Find where the given text appears and provide that cell's center as [X, Y] coordinate. 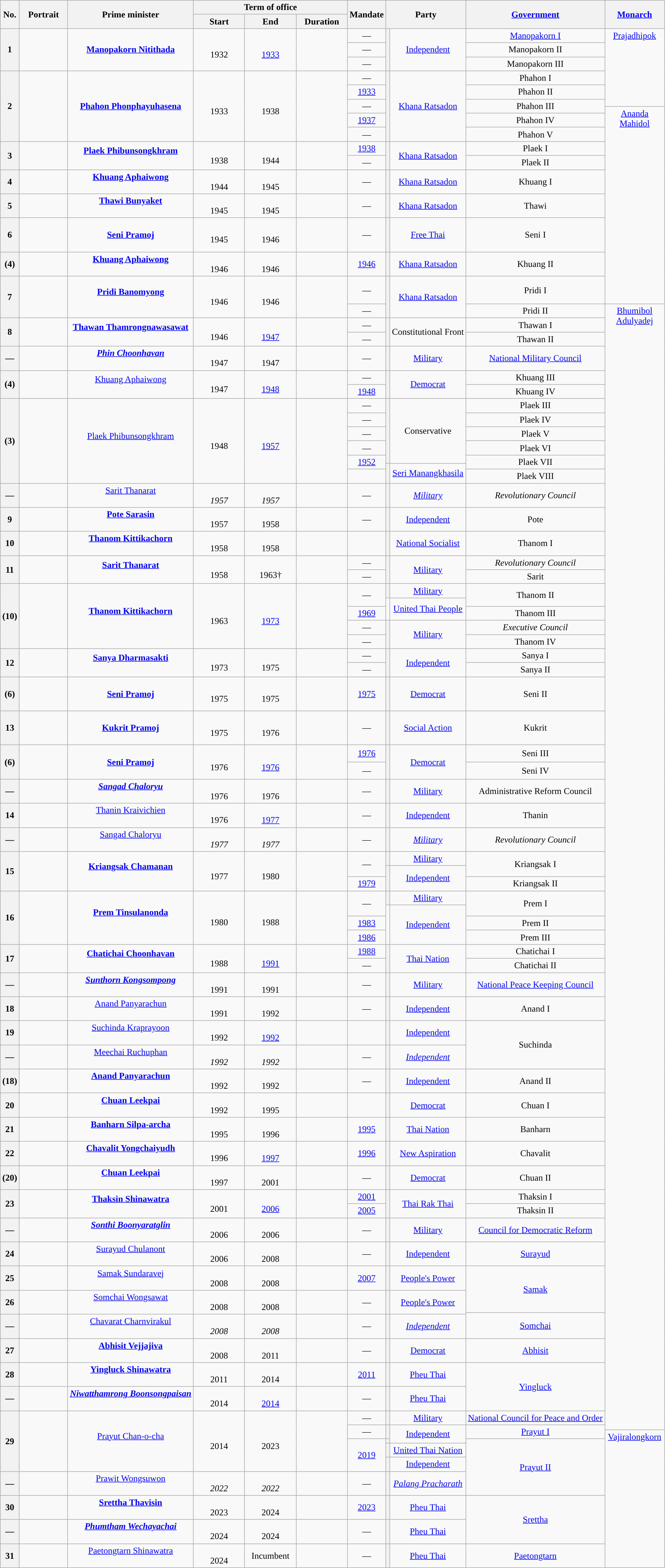
Thaksin II [535, 1211]
Thai Rak Thai [428, 1204]
Somchai [535, 1325]
Phahon V [535, 134]
Pridi II [535, 311]
Seri Manangkhasila [428, 473]
Sanya I [535, 656]
Chavarat Charnvirakul [131, 1326]
Sonthi Boonyaratglin [131, 1230]
25 [10, 1278]
1963 [219, 616]
2 [10, 106]
Party [426, 14]
17 [10, 958]
(10) [10, 616]
1979 [366, 884]
Sunthorn Kongsompong [131, 985]
Phahon Phonphayuhasena [131, 106]
Prem II [535, 923]
Seni IV [535, 771]
Thanom IV [535, 642]
Thawi Bunyaket [131, 206]
Manopakorn III [535, 64]
Thaksin Shinawatra [131, 1204]
Sanya II [535, 670]
Manopakorn I [535, 36]
Seni II [535, 694]
Chatichai Choonhavan [131, 958]
9 [10, 520]
Phahon IV [535, 120]
Social Action [428, 728]
Bhumibol Adulyadej [635, 867]
Niwatthamrong Boonsongpaisan [131, 1399]
Plaek V [535, 434]
Pote [535, 520]
Plaek III [535, 406]
Manopakorn II [535, 50]
Kriangsak I [535, 864]
Thawan I [535, 325]
1932 [219, 50]
Palang Pracharath [428, 1483]
1937 [366, 120]
Chatichai II [535, 965]
Prajadhipok [635, 67]
28 [10, 1375]
Anand II [535, 1081]
Free Thai [428, 235]
Chuan II [535, 1177]
11 [10, 570]
Abhisit Vejjajiva [131, 1350]
Banharn [535, 1129]
Duration [322, 21]
(3) [10, 441]
1986 [366, 937]
26 [10, 1302]
22 [10, 1154]
Suchinda [535, 1045]
19 [10, 1033]
Vajiralongkorn [635, 1499]
Incumbent [271, 1555]
Chavalit Yongchaiyudh [131, 1154]
Seni III [535, 754]
Banharn Silpa-archa [131, 1129]
National Peace Keeping Council [535, 985]
Kukrit [535, 728]
1 [10, 50]
Pote Sarasin [131, 520]
Prayut II [535, 1467]
Thanom I [535, 543]
United Thai Nation [428, 1450]
Thanom III [535, 613]
Plaek VIII [535, 476]
Paetongtarn [535, 1555]
Ananda Mahidol [635, 205]
Government [535, 14]
Phumtham Wechayachai [131, 1532]
13 [10, 728]
Prem Tinsulanonda [131, 917]
Prime minister [131, 14]
No. [10, 14]
Thanin [535, 816]
Seni I [535, 235]
Kukrit Pramoj [131, 728]
Pridi I [535, 290]
1983 [366, 923]
30 [10, 1507]
Khuang I [535, 182]
Plaek I [535, 148]
Conservative [428, 431]
Plaek II [535, 162]
Thanin Kraivichien [131, 816]
Start [219, 21]
Samak [535, 1289]
Kriangsak Chamanan [131, 871]
Plaek VI [535, 448]
Prem III [535, 937]
27 [10, 1350]
Paetongtarn Shinawatra [131, 1555]
2019 [366, 1455]
Executive Council [535, 627]
16 [10, 917]
Council for Democratic Reform [535, 1230]
Khuang IV [535, 391]
Pridi Banomyong [131, 297]
Prem I [535, 903]
Abhisit [535, 1350]
Srettha [535, 1519]
Khuang II [535, 264]
Term of office [270, 7]
24 [10, 1254]
Yingluck [535, 1387]
Chuan I [535, 1105]
12 [10, 663]
Prayut Chan-o-cha [131, 1441]
Samak Sundaravej [131, 1278]
29 [10, 1441]
Sanya Dharmasakti [131, 663]
2007 [366, 1278]
21 [10, 1129]
Sarit [535, 577]
5 [10, 206]
New Aspiration [428, 1154]
7 [10, 297]
Srettha Thavisin [131, 1507]
Yingluck Shinawatra [131, 1375]
8 [10, 332]
20 [10, 1105]
Plaek IV [535, 420]
Plaek VII [535, 462]
Somchai Wongsawat [131, 1302]
Phahon II [535, 92]
Chavalit [535, 1154]
National Military Council [535, 358]
Phahon I [535, 78]
15 [10, 871]
Surayud [535, 1254]
Phahon III [535, 106]
(20) [10, 1177]
3 [10, 155]
Khuang III [535, 377]
23 [10, 1204]
Surayud Chulanont [131, 1254]
End [271, 21]
14 [10, 816]
Prawit Wongsuwon [131, 1483]
Constitutional Front [428, 332]
Administrative Reform Council [535, 791]
Thawan Thamrongnawasawat [131, 332]
(18) [10, 1081]
1963† [271, 570]
Manopakorn Nitithada [131, 50]
Phin Choonhavan [131, 358]
Portrait [44, 14]
Thawi [535, 206]
6 [10, 235]
2005 [366, 1211]
Thanom II [535, 595]
National Socialist [428, 543]
Meechai Ruchuphan [131, 1057]
18 [10, 1009]
Prayut I [535, 1432]
Suchinda Kraprayoon [131, 1033]
Monarch [635, 14]
United Thai People [428, 609]
National Council for Peace and Order [535, 1418]
Anand I [535, 1009]
Thaksin I [535, 1197]
10 [10, 543]
Mandate [366, 14]
1969 [366, 613]
31 [10, 1555]
4 [10, 182]
Thawan II [535, 339]
Kriangsak II [535, 884]
1952 [366, 462]
Chatichai I [535, 951]
